Scan for the cell matching the given text and deliver its [x, y] coordinate at center. 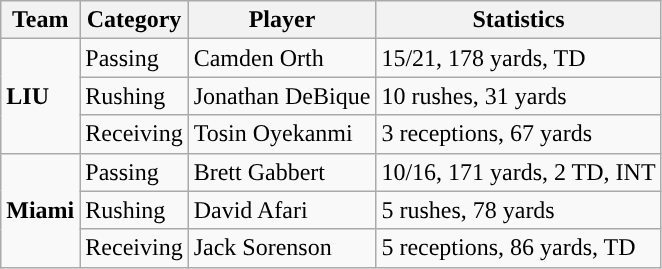
Player [282, 20]
Jonathan DeBique [282, 96]
5 receptions, 86 yards, TD [518, 248]
10 rushes, 31 yards [518, 96]
Miami [40, 210]
Category [134, 20]
Statistics [518, 20]
5 rushes, 78 yards [518, 210]
10/16, 171 yards, 2 TD, INT [518, 172]
David Afari [282, 210]
3 receptions, 67 yards [518, 134]
15/21, 178 yards, TD [518, 58]
Team [40, 20]
Camden Orth [282, 58]
Tosin Oyekanmi [282, 134]
Jack Sorenson [282, 248]
Brett Gabbert [282, 172]
LIU [40, 96]
